Return (X, Y) of the center of cell containing provided text 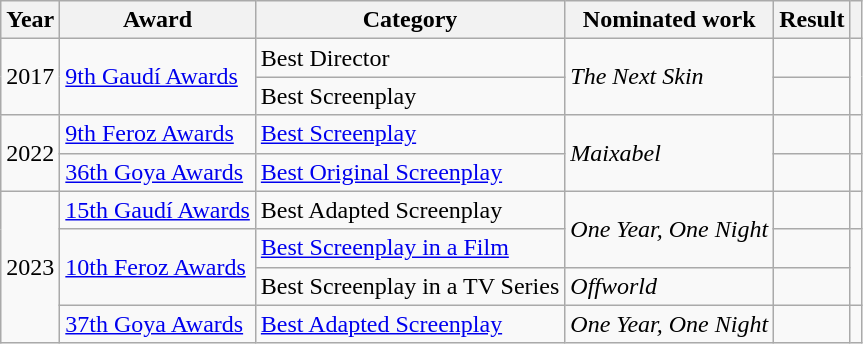
Best Screenplay in a Film (410, 248)
2017 (30, 77)
Best Director (410, 58)
37th Goya Awards (158, 324)
Result (812, 20)
10th Feroz Awards (158, 267)
2022 (30, 153)
15th Gaudí Awards (158, 210)
Award (158, 20)
36th Goya Awards (158, 172)
Nominated work (670, 20)
Best Screenplay in a TV Series (410, 286)
Best Original Screenplay (410, 172)
Maixabel (670, 153)
2023 (30, 267)
The Next Skin (670, 77)
Year (30, 20)
9th Feroz Awards (158, 134)
9th Gaudí Awards (158, 77)
Category (410, 20)
Offworld (670, 286)
